Capture the cell that displays the provided text and extract its [X, Y] central coordinate. 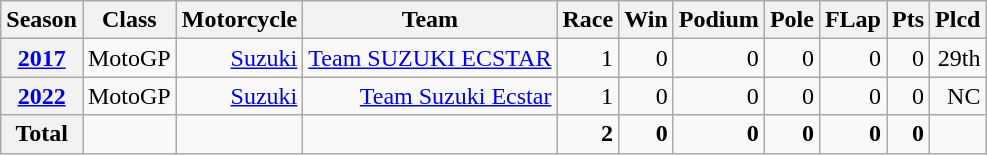
Team SUZUKI ECSTAR [430, 58]
NC [958, 96]
Team Suzuki Ecstar [430, 96]
Podium [718, 20]
2017 [42, 58]
Plcd [958, 20]
29th [958, 58]
2 [588, 134]
Pole [792, 20]
Win [646, 20]
2022 [42, 96]
Race [588, 20]
Motorcycle [240, 20]
Pts [908, 20]
Season [42, 20]
Total [42, 134]
FLap [852, 20]
Team [430, 20]
Class [129, 20]
